Pinpoint the cell where the given text exists, returning its [x, y] midpoint coordinate. 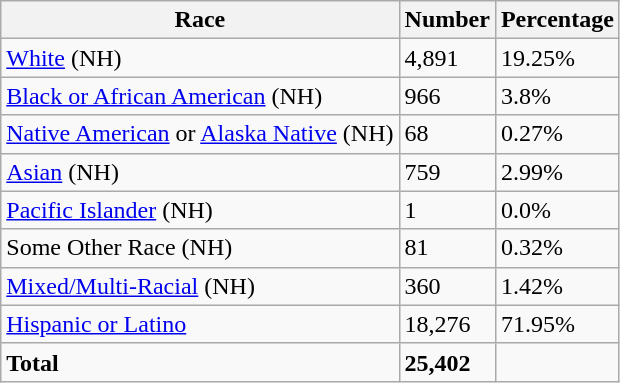
Native American or Alaska Native (NH) [200, 134]
Asian (NH) [200, 172]
Race [200, 20]
White (NH) [200, 58]
25,402 [447, 362]
4,891 [447, 58]
Hispanic or Latino [200, 324]
Total [200, 362]
68 [447, 134]
Mixed/Multi-Racial (NH) [200, 286]
81 [447, 248]
0.0% [557, 210]
Pacific Islander (NH) [200, 210]
360 [447, 286]
2.99% [557, 172]
759 [447, 172]
Number [447, 20]
0.32% [557, 248]
Percentage [557, 20]
Some Other Race (NH) [200, 248]
Black or African American (NH) [200, 96]
19.25% [557, 58]
1 [447, 210]
71.95% [557, 324]
966 [447, 96]
1.42% [557, 286]
18,276 [447, 324]
0.27% [557, 134]
3.8% [557, 96]
